Extract the (X, Y) coordinate from the center of the cell holding the provided text.  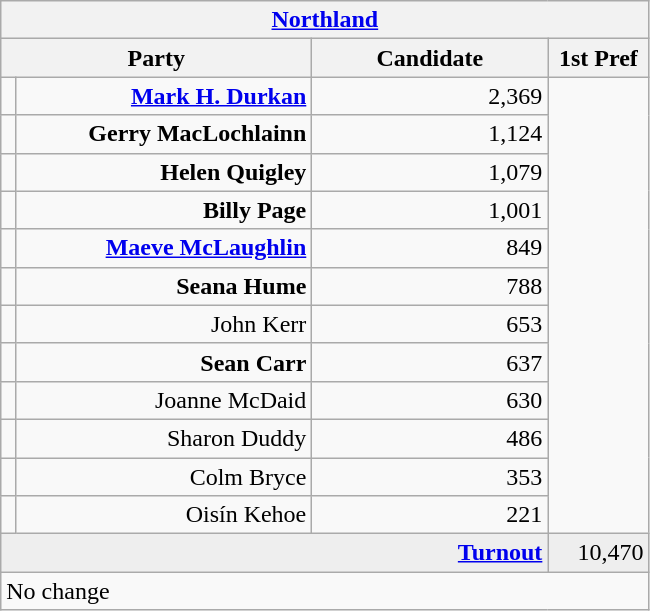
Candidate (430, 58)
Helen Quigley (164, 172)
Joanne McDaid (164, 400)
353 (430, 477)
637 (430, 362)
1st Pref (598, 58)
Sharon Duddy (164, 438)
630 (430, 400)
Colm Bryce (164, 477)
Oisín Kehoe (164, 515)
No change (325, 591)
10,470 (598, 553)
Gerry MacLochlainn (164, 134)
788 (430, 286)
849 (430, 248)
Maeve McLaughlin (164, 248)
Northland (325, 20)
1,079 (430, 172)
1,124 (430, 134)
Party (156, 58)
1,001 (430, 210)
Turnout (274, 553)
John Kerr (164, 324)
221 (430, 515)
Billy Page (164, 210)
2,369 (430, 96)
653 (430, 324)
Mark H. Durkan (164, 96)
Sean Carr (164, 362)
486 (430, 438)
Seana Hume (164, 286)
